Pinpoint the cell where the given text exists, returning its [x, y] midpoint coordinate. 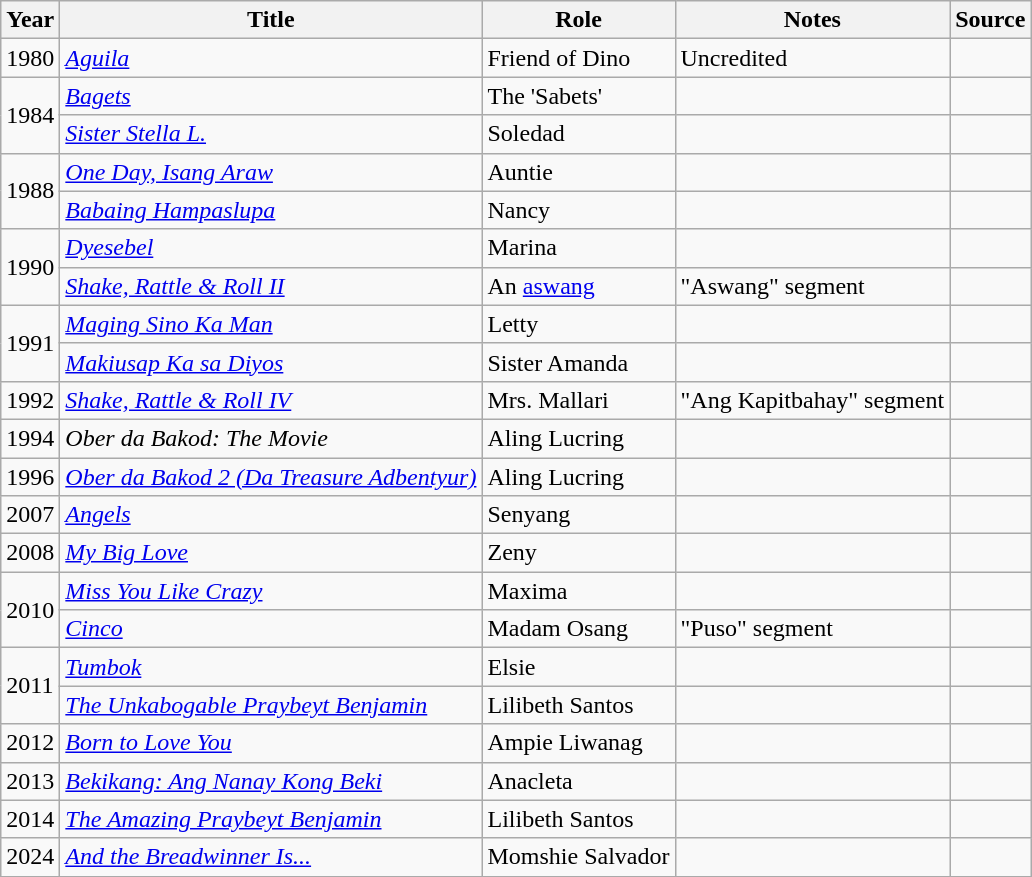
Babaing Hampaslupa [271, 210]
1980 [30, 58]
Angels [271, 515]
Maxima [578, 591]
Aguila [271, 58]
Senyang [578, 515]
Makiusap Ka sa Diyos [271, 362]
Shake, Rattle & Roll II [271, 286]
1992 [30, 400]
1988 [30, 191]
2011 [30, 686]
Ober da Bakod: The Movie [271, 438]
Cinco [271, 629]
Uncredited [812, 58]
"Aswang" segment [812, 286]
Miss You Like Crazy [271, 591]
Born to Love You [271, 743]
Title [271, 20]
Bekikang: Ang Nanay Kong Beki [271, 781]
1994 [30, 438]
Friend of Dino [578, 58]
Bagets [271, 96]
Madam Osang [578, 629]
Marina [578, 248]
Shake, Rattle & Roll IV [271, 400]
Nancy [578, 210]
2008 [30, 553]
2013 [30, 781]
Zeny [578, 553]
1996 [30, 477]
Maging Sino Ka Man [271, 324]
"Puso" segment [812, 629]
Letty [578, 324]
Anacleta [578, 781]
Dyesebel [271, 248]
Year [30, 20]
One Day, Isang Araw [271, 172]
An aswang [578, 286]
Momshie Salvador [578, 857]
2010 [30, 610]
Elsie [578, 667]
1984 [30, 115]
Ampie Liwanag [578, 743]
Ober da Bakod 2 (Da Treasure Adbentyur) [271, 477]
2024 [30, 857]
The Amazing Praybeyt Benjamin [271, 819]
2012 [30, 743]
Tumbok [271, 667]
Sister Amanda [578, 362]
Notes [812, 20]
"Ang Kapitbahay" segment [812, 400]
1991 [30, 343]
2007 [30, 515]
My Big Love [271, 553]
2014 [30, 819]
Mrs. Mallari [578, 400]
Auntie [578, 172]
Soledad [578, 134]
Source [990, 20]
The Unkabogable Praybeyt Benjamin [271, 705]
And the Breadwinner Is... [271, 857]
Role [578, 20]
The 'Sabets' [578, 96]
1990 [30, 267]
Sister Stella L. [271, 134]
